Return the [X, Y] coordinate for the center point of the cell that contains the specified text.  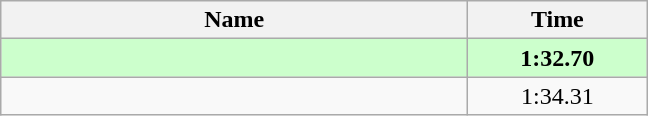
Name [234, 20]
1:34.31 [558, 96]
1:32.70 [558, 58]
Time [558, 20]
